Return (x, y) of the center of cell containing provided text 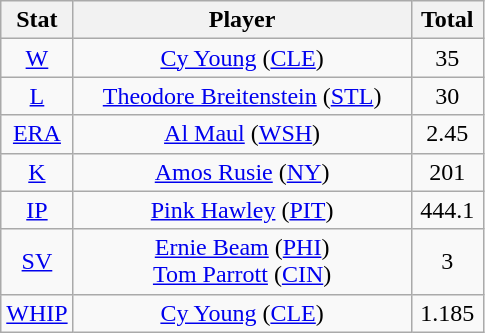
35 (447, 58)
WHIP (37, 313)
Pink Hawley (PIT) (242, 210)
1.185 (447, 313)
201 (447, 172)
L (37, 96)
IP (37, 210)
3 (447, 262)
Total (447, 20)
2.45 (447, 134)
30 (447, 96)
Stat (37, 20)
Al Maul (WSH) (242, 134)
W (37, 58)
Theodore Breitenstein (STL) (242, 96)
SV (37, 262)
Ernie Beam (PHI)Tom Parrott (CIN) (242, 262)
K (37, 172)
Player (242, 20)
ERA (37, 134)
444.1 (447, 210)
Amos Rusie (NY) (242, 172)
